Return the [X, Y] coordinate for the center point of the cell that contains the specified text.  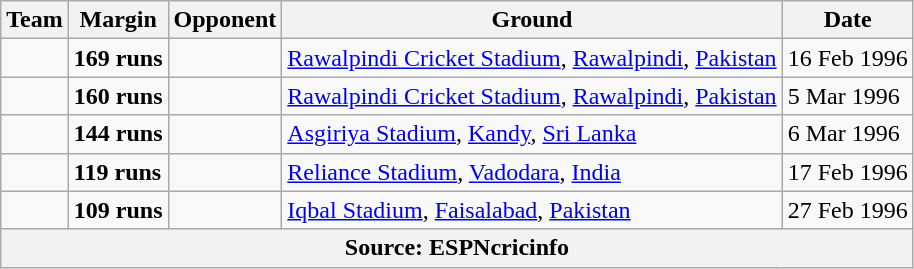
160 runs [118, 96]
169 runs [118, 58]
Ground [532, 20]
Source: ESPNcricinfo [457, 248]
27 Feb 1996 [848, 210]
5 Mar 1996 [848, 96]
Asgiriya Stadium, Kandy, Sri Lanka [532, 134]
Team [35, 20]
17 Feb 1996 [848, 172]
144 runs [118, 134]
6 Mar 1996 [848, 134]
109 runs [118, 210]
Reliance Stadium, Vadodara, India [532, 172]
Margin [118, 20]
119 runs [118, 172]
Iqbal Stadium, Faisalabad, Pakistan [532, 210]
16 Feb 1996 [848, 58]
Date [848, 20]
Opponent [225, 20]
